Search for the cell housing the specified text and yield its [x, y] center coordinate. 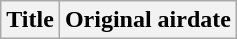
Title [30, 20]
Original airdate [148, 20]
